Pinpoint the cell where the given text exists, returning its (x, y) midpoint coordinate. 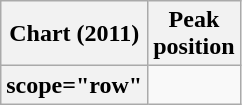
scope="row" (74, 85)
Chart (2011) (74, 34)
Peakposition (194, 34)
